From the cell containing the given text, extract its center point as [X, Y] coordinate. 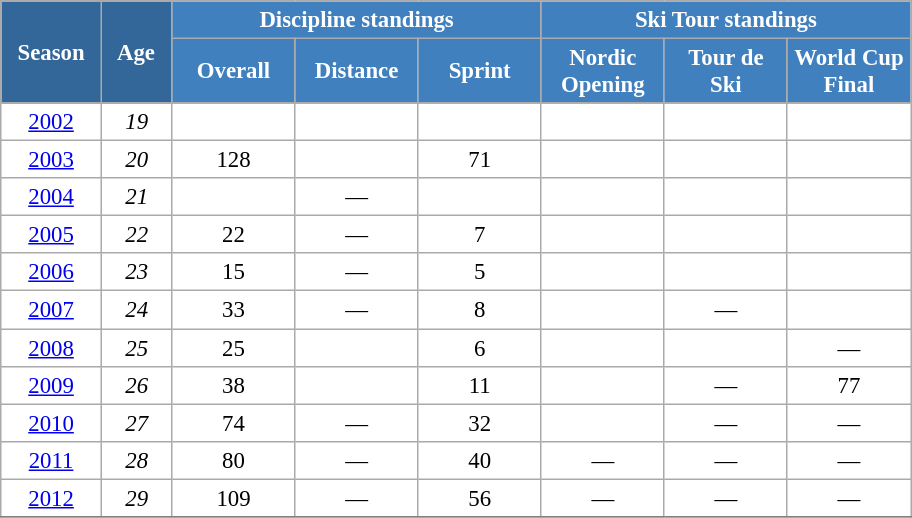
Discipline standings [356, 20]
NordicOpening [602, 72]
38 [234, 385]
21 [136, 197]
80 [234, 460]
5 [480, 273]
32 [480, 423]
2003 [52, 160]
33 [234, 310]
23 [136, 273]
2012 [52, 498]
8 [480, 310]
Season [52, 52]
World CupFinal [848, 72]
109 [234, 498]
128 [234, 160]
2009 [52, 385]
71 [480, 160]
2005 [52, 235]
40 [480, 460]
20 [136, 160]
2006 [52, 273]
56 [480, 498]
6 [480, 348]
Tour deSki [726, 72]
28 [136, 460]
2007 [52, 310]
Overall [234, 72]
2008 [52, 348]
19 [136, 122]
77 [848, 385]
Ski Tour standings [726, 20]
Distance [356, 72]
15 [234, 273]
26 [136, 385]
24 [136, 310]
7 [480, 235]
27 [136, 423]
29 [136, 498]
Age [136, 52]
2002 [52, 122]
2004 [52, 197]
74 [234, 423]
2010 [52, 423]
Sprint [480, 72]
2011 [52, 460]
11 [480, 385]
